Identify which cell holds the provided text, then report its (x, y) central coordinate. 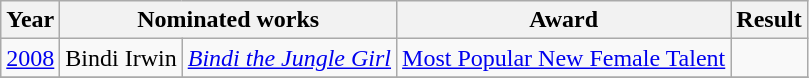
Year (30, 20)
Bindi the Jungle Girl (289, 58)
Result (769, 20)
Award (564, 20)
Most Popular New Female Talent (564, 58)
Nominated works (228, 20)
2008 (30, 58)
Bindi Irwin (121, 58)
